For the text-containing cell, return its midpoint in (x, y) coordinate format. 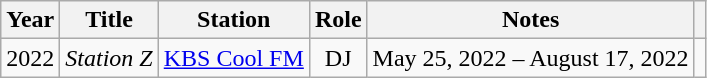
Station Z (109, 58)
Notes (530, 20)
Role (338, 20)
2022 (30, 58)
Title (109, 20)
DJ (338, 58)
Year (30, 20)
May 25, 2022 – August 17, 2022 (530, 58)
KBS Cool FM (234, 58)
Station (234, 20)
